Return [X, Y] of the center of cell containing provided text 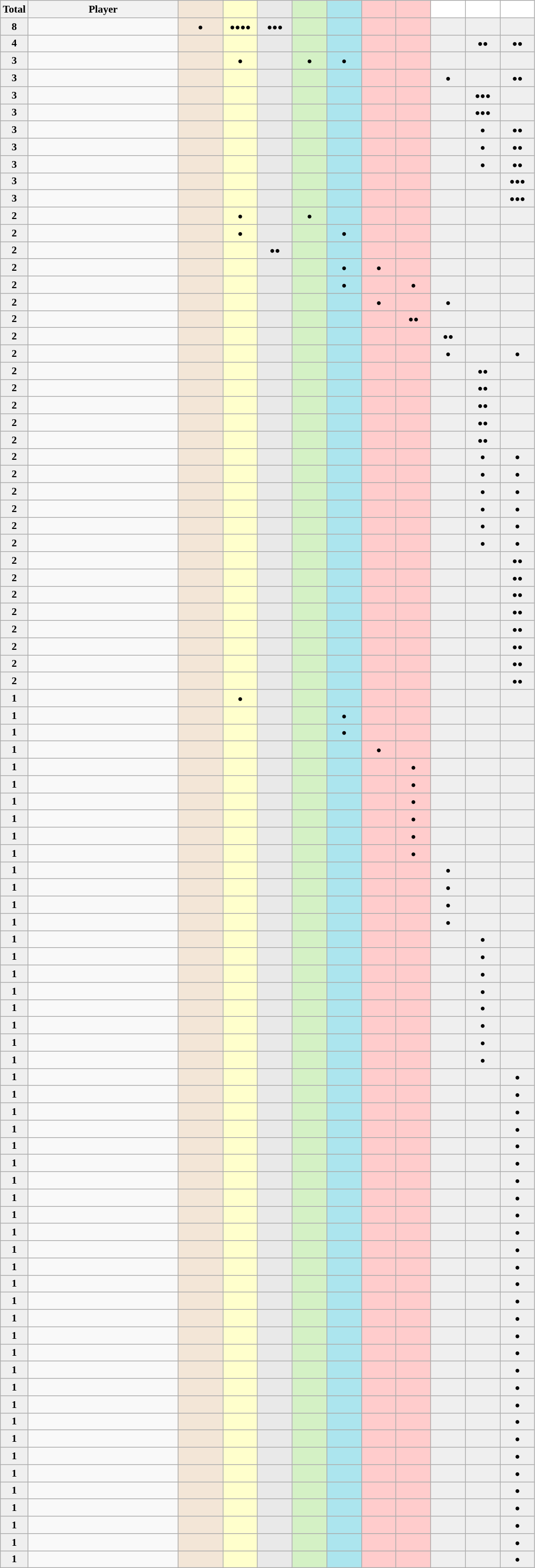
Player [103, 9]
8 [15, 27]
●●●● [240, 27]
Total [15, 9]
4 [15, 44]
